Find where the given text appears and provide that cell's center as [x, y] coordinate. 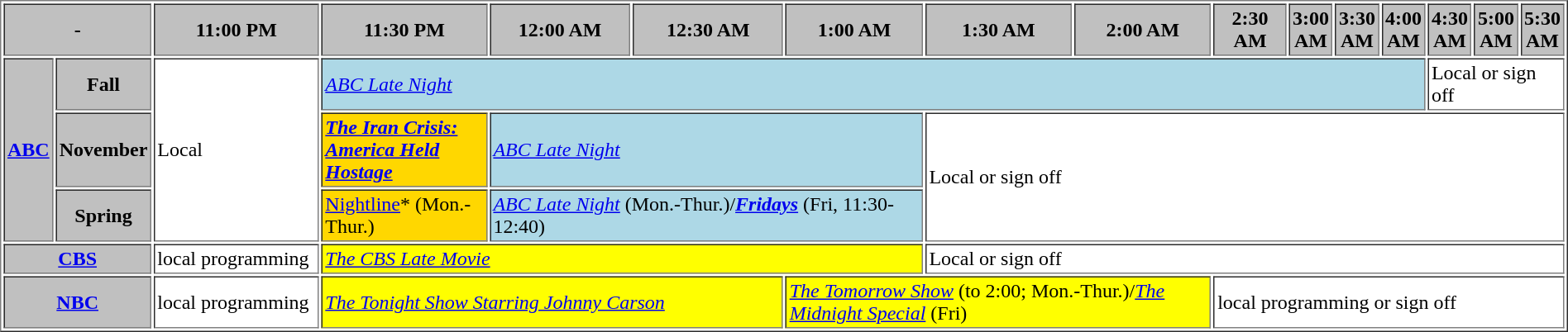
2:00 AM [1143, 30]
2:30 AM [1250, 30]
4:30 AM [1449, 30]
Fall [103, 84]
5:00 AM [1495, 30]
The CBS Late Movie [622, 259]
CBS [77, 259]
5:30 AM [1542, 30]
The Iran Crisis: America Held Hostage [404, 149]
3:00 AM [1310, 30]
November [103, 149]
11:00 PM [237, 30]
The Tomorrow Show (to 2:00; Mon.-Thur.)/The Midnight Special (Fri) [999, 302]
Spring [103, 216]
1:30 AM [999, 30]
The Tonight Show Starring Johnny Carson [552, 302]
3:30 AM [1356, 30]
1:00 AM [854, 30]
Nightline* (Mon.-Thur.) [404, 216]
4:00 AM [1403, 30]
- [77, 30]
Local [237, 149]
ABC Late Night (Mon.-Thur.)/Fridays (Fri, 11:30-12:40) [706, 216]
local programming or sign off [1389, 302]
12:00 AM [561, 30]
11:30 PM [404, 30]
12:30 AM [708, 30]
ABC [28, 149]
NBC [77, 302]
